Provide the [X, Y] coordinate of the cell's center where the given text is located.  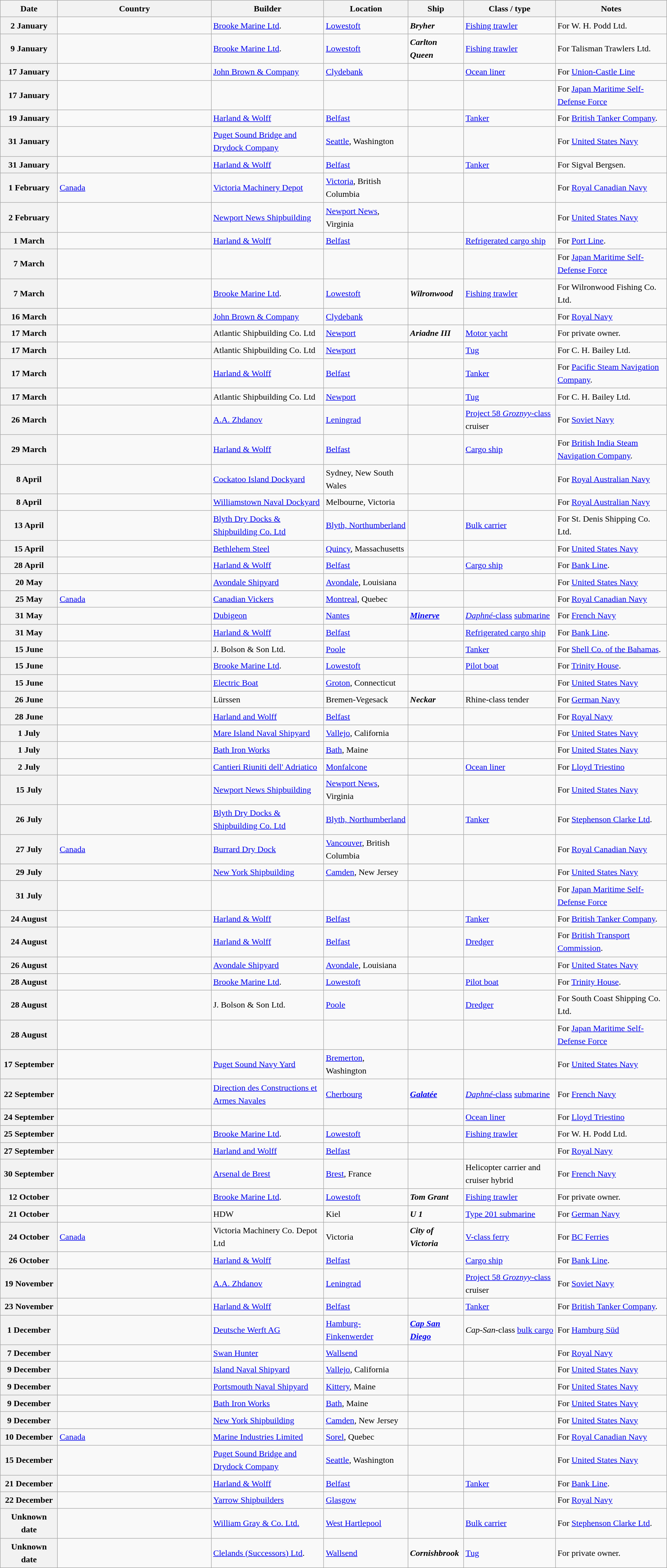
Marine Industries Limited [268, 1437]
For Sigval Bergsen. [611, 165]
9 January [29, 48]
24 September [29, 1117]
Melbourne, Victoria [366, 502]
Ariadne III [436, 334]
25 September [29, 1134]
Ship [436, 9]
Type 201 submarine [510, 1214]
Williamstown Naval Dockyard [268, 502]
Neckar [436, 700]
2 February [29, 217]
Nantes [366, 615]
22 September [29, 1094]
Glasgow [366, 1500]
19 January [29, 118]
U 1 [436, 1214]
For Wilronwood Fishing Co. Ltd. [611, 294]
Portsmouth Naval Shipyard [268, 1387]
Sydney, New South Wales [366, 479]
Victoria [366, 1237]
21 December [29, 1483]
Date [29, 9]
Bremen-Vegesack [366, 700]
Minerve [436, 615]
Tom Grant [436, 1197]
Arsenal de Brest [268, 1174]
1 December [29, 1330]
Rhine-class tender [510, 700]
7 December [29, 1353]
Quincy, Massachusetts [366, 548]
Carlton Queen [436, 48]
Victoria Machinery Depot [268, 188]
Notes [611, 9]
1 March [29, 240]
For Hamburg Süd [611, 1330]
Cockatoo Island Dockyard [268, 479]
29 March [29, 449]
26 June [29, 700]
William Gray & Co. Ltd. [268, 1523]
30 September [29, 1174]
Direction des Constructions et Armes Navales [268, 1094]
City of Victoria [436, 1237]
25 May [29, 599]
2 January [29, 26]
For British India Steam Navigation Company. [611, 449]
Motor yacht [510, 334]
Cherbourg [366, 1094]
For Pacific Steam Navigation Company. [611, 374]
Location [366, 9]
Clelands (Successors) Ltd. [268, 1553]
16 March [29, 317]
Kittery, Maine [366, 1387]
Montreal, Quebec [366, 599]
Electric Boat [268, 683]
Burrard Dry Dock [268, 849]
For St. Denis Shipping Co. Ltd. [611, 526]
Brest, France [366, 1174]
For Talisman Trawlers Ltd. [611, 48]
Sorel, Quebec [366, 1437]
Deutsche Werft AG [268, 1330]
28 April [29, 565]
Cantieri Riuniti dell' Adriatico [268, 767]
10 December [29, 1437]
27 July [29, 849]
19 November [29, 1283]
V-class ferry [510, 1237]
For Shell Co. of the Bahamas. [611, 650]
24 October [29, 1237]
Yarrow Shipbuilders [268, 1500]
For South Coast Shipping Co. Ltd. [611, 1005]
Bremerton, Washington [366, 1065]
Puget Sound Navy Yard [268, 1065]
Bethlehem Steel [268, 548]
15 July [29, 790]
Victoria, British Columbia [366, 188]
For British Transport Commission. [611, 942]
2 July [29, 767]
23 November [29, 1306]
For Union-Castle Line [611, 72]
For Port Line. [611, 240]
13 April [29, 526]
28 June [29, 717]
Groton, Connecticut [366, 683]
Mare Island Naval Shipyard [268, 733]
17 September [29, 1065]
Cap-San-class bulk cargo [510, 1330]
Country [135, 9]
22 December [29, 1500]
Swan Hunter [268, 1353]
Island Naval Shipyard [268, 1370]
12 October [29, 1197]
Helicopter carrier and cruiser hybrid [510, 1174]
15 April [29, 548]
Cornishbrook [436, 1553]
27 September [29, 1151]
Lürssen [268, 700]
Kiel [366, 1214]
HDW [268, 1214]
Hamburg-Finkenwerder [366, 1330]
26 August [29, 965]
Class / type [510, 9]
26 July [29, 819]
Canadian Vickers [268, 599]
Monfalcone [366, 767]
Vancouver, British Columbia [366, 849]
26 March [29, 420]
Wilronwood [436, 294]
West Hartlepool [366, 1523]
For BC Ferries [611, 1237]
20 May [29, 582]
15 December [29, 1460]
Cap San Diego [436, 1330]
Builder [268, 9]
Victoria Machinery Co. Depot Ltd [268, 1237]
Bryher [436, 26]
21 October [29, 1214]
31 July [29, 896]
Dubigeon [268, 615]
1 February [29, 188]
29 July [29, 872]
Galatée [436, 1094]
26 October [29, 1260]
